Extract the (X, Y) coordinate from the center of the cell holding the provided text.  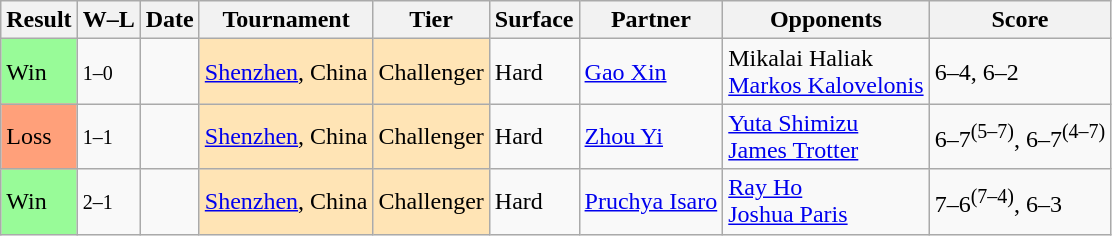
1–0 (108, 72)
1–1 (108, 136)
Gao Xin (651, 72)
Surface (534, 20)
Loss (39, 136)
Mikalai Haliak Markos Kalovelonis (826, 72)
Yuta Shimizu James Trotter (826, 136)
7–6(7–4), 6–3 (1020, 202)
Opponents (826, 20)
Pruchya Isaro (651, 202)
6–7(5–7), 6–7(4–7) (1020, 136)
Result (39, 20)
Zhou Yi (651, 136)
Partner (651, 20)
6–4, 6–2 (1020, 72)
Date (170, 20)
W–L (108, 20)
Tournament (286, 20)
2–1 (108, 202)
Score (1020, 20)
Ray Ho Joshua Paris (826, 202)
Tier (431, 20)
